Locate the cell with the specified text and output its [X, Y] center coordinate. 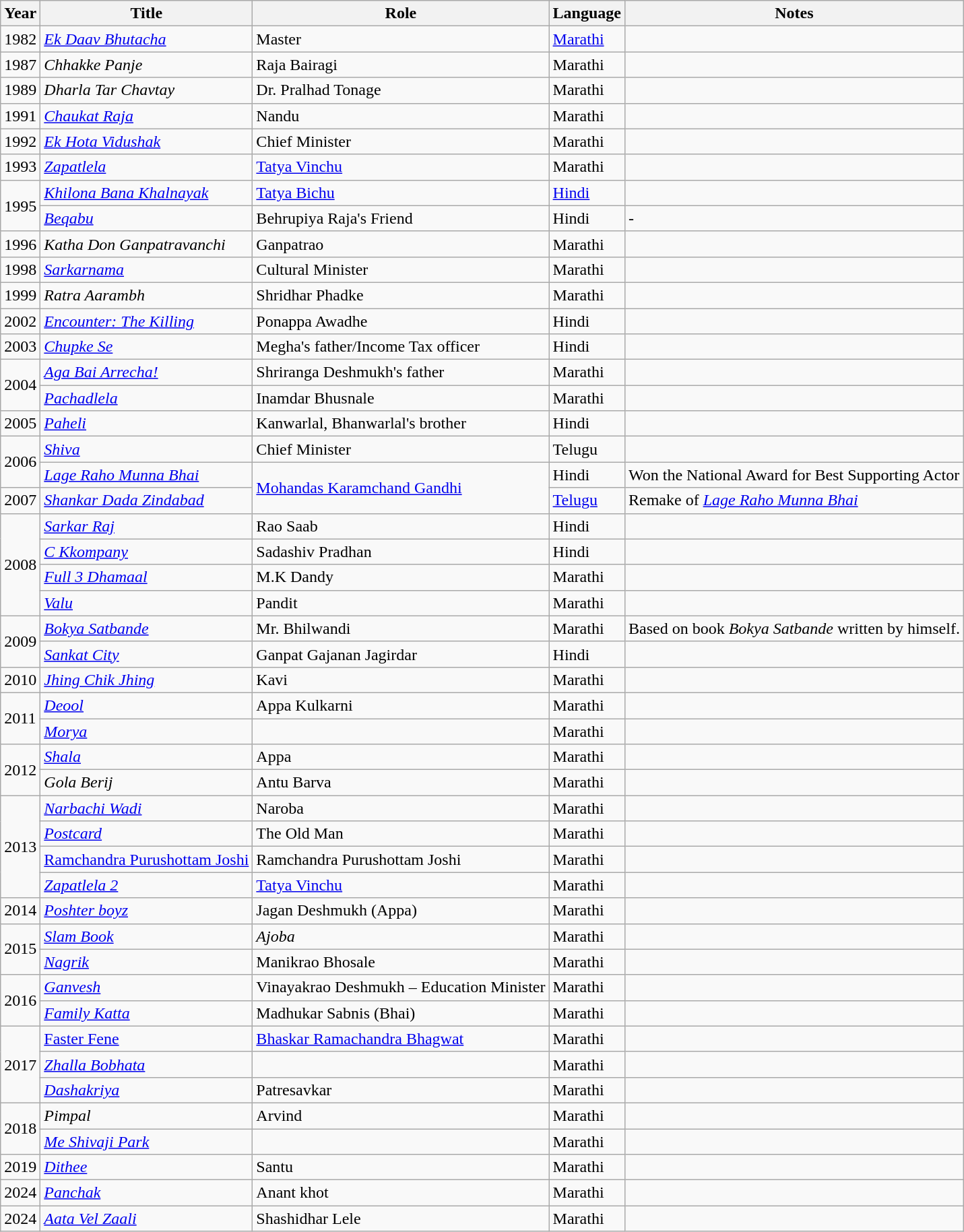
1991 [20, 116]
Encounter: The Killing [147, 321]
Chupke Se [147, 347]
Based on book Bokya Satbande written by himself. [794, 628]
Mr. Bhilwandi [401, 628]
2009 [20, 641]
Dithee [147, 1167]
Ganpat Gajanan Jagirdar [401, 654]
Full 3 Dhamaal [147, 577]
Rao Saab [401, 526]
Aga Bai Arrecha! [147, 372]
Master [401, 39]
1989 [20, 90]
2014 [20, 911]
Language [587, 13]
2018 [20, 1128]
1992 [20, 141]
1987 [20, 65]
Aata Vel Zaali [147, 1219]
Title [147, 13]
2004 [20, 385]
Role [401, 13]
2013 [20, 847]
Shriranga Deshmukh's father [401, 372]
Zhalla Bobhata [147, 1064]
2006 [20, 462]
Patresavkar [401, 1090]
Shashidhar Lele [401, 1219]
Appa [401, 757]
2007 [20, 500]
Narbachi Wadi [147, 808]
Naroba [401, 808]
Postcard [147, 834]
2011 [20, 718]
1982 [20, 39]
Ponappa Awadhe [401, 321]
C Kkompany [147, 552]
Zapatlela 2 [147, 885]
Madhukar Sabnis (Bhai) [401, 1013]
Nagrik [147, 962]
Gola Berij [147, 783]
Family Katta [147, 1013]
Valu [147, 603]
Dharla Tar Chavtay [147, 90]
Ek Daav Bhutacha [147, 39]
2016 [20, 1000]
Panchak [147, 1193]
2012 [20, 770]
Ajoba [401, 936]
2019 [20, 1167]
Inamdar Bhusnale [401, 398]
Raja Bairagi [401, 65]
Dashakriya [147, 1090]
Mohandas Karamchand Gandhi [401, 488]
Katha Don Ganpatravanchi [147, 244]
Jagan Deshmukh (Appa) [401, 911]
Pimpal [147, 1115]
Chhakke Panje [147, 65]
2002 [20, 321]
Ek Hota Vidushak [147, 141]
Sarkarnama [147, 269]
Bhaskar Ramachandra Bhagwat [401, 1039]
Notes [794, 13]
Ganpatrao [401, 244]
Arvind [401, 1115]
Beqabu [147, 218]
Khilona Bana Khalnayak [147, 193]
Megha's father/Income Tax officer [401, 347]
1995 [20, 205]
Pachadlela [147, 398]
1998 [20, 269]
Jhing Chik Jhing [147, 680]
2010 [20, 680]
M.K Dandy [401, 577]
Sankat City [147, 654]
Lage Raho Munna Bhai [147, 475]
2017 [20, 1064]
Sarkar Raj [147, 526]
Zapatlela [147, 167]
Appa Kulkarni [401, 705]
Ratra Aarambh [147, 295]
Tatya Bichu [401, 193]
2008 [20, 564]
Antu Barva [401, 783]
The Old Man [401, 834]
Behrupiya Raja's Friend [401, 218]
Bokya Satbande [147, 628]
Chaukat Raja [147, 116]
2015 [20, 949]
2005 [20, 424]
Deool [147, 705]
Shankar Dada Zindabad [147, 500]
1993 [20, 167]
Cultural Minister [401, 269]
1996 [20, 244]
- [794, 218]
Poshter boyz [147, 911]
Santu [401, 1167]
Vinayakrao Deshmukh – Education Minister [401, 987]
Nandu [401, 116]
Morya [147, 731]
Remake of Lage Raho Munna Bhai [794, 500]
Me Shivaji Park [147, 1142]
Shala [147, 757]
Manikrao Bhosale [401, 962]
Kanwarlal, Bhanwarlal's brother [401, 424]
Pandit [401, 603]
Shridhar Phadke [401, 295]
Anant khot [401, 1193]
Shiva [147, 449]
Won the National Award for Best Supporting Actor [794, 475]
Paheli [147, 424]
1999 [20, 295]
Faster Fene [147, 1039]
Year [20, 13]
Dr. Pralhad Tonage [401, 90]
Sadashiv Pradhan [401, 552]
Ganvesh [147, 987]
Kavi [401, 680]
Slam Book [147, 936]
2003 [20, 347]
